Detect which cell encompasses the target text, then output its (X, Y) center coordinate. 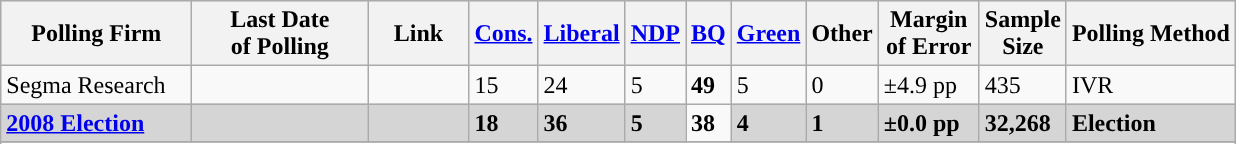
Polling Firm (96, 34)
18 (504, 123)
Election (1150, 123)
Link (418, 34)
Last Dateof Polling (280, 34)
Segma Research (96, 85)
435 (1022, 85)
32,268 (1022, 123)
Green (768, 34)
Cons. (504, 34)
0 (842, 85)
IVR (1150, 85)
36 (582, 123)
Marginof Error (928, 34)
Liberal (582, 34)
Other (842, 34)
2008 Election (96, 123)
NDP (655, 34)
1 (842, 123)
Polling Method (1150, 34)
24 (582, 85)
BQ (709, 34)
15 (504, 85)
±4.9 pp (928, 85)
±0.0 pp (928, 123)
38 (709, 123)
SampleSize (1022, 34)
4 (768, 123)
49 (709, 85)
